Extract the [X, Y] coordinate from the center of the cell holding the provided text.  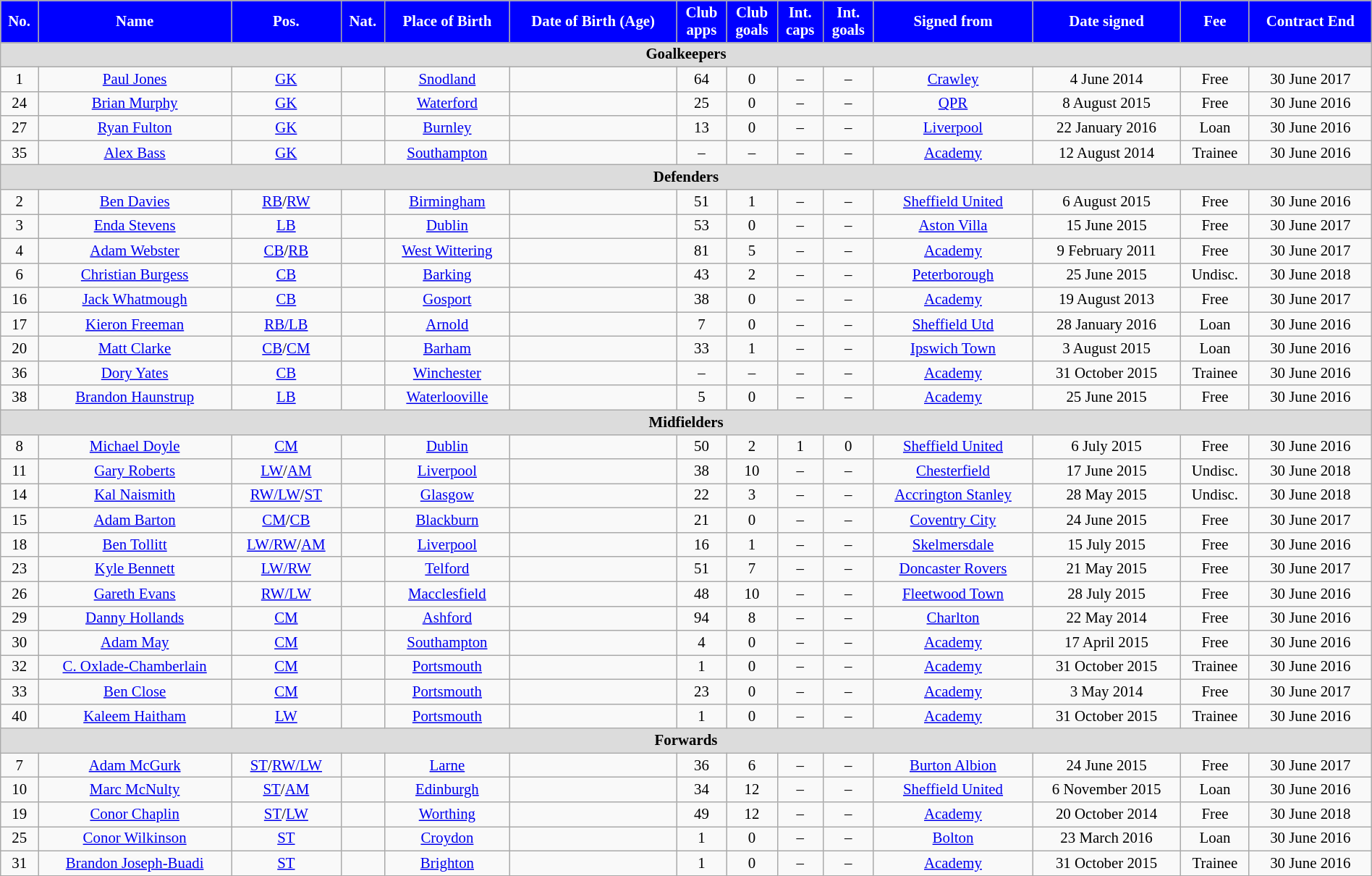
Ipswich Town [952, 349]
Date signed [1107, 22]
Gary Roberts [135, 471]
Enda Stevens [135, 226]
Brian Murphy [135, 104]
C. Oxlade-Chamberlain [135, 667]
22 [702, 496]
Accrington Stanley [952, 496]
19 [20, 814]
Brandon Joseph-Buadi [135, 863]
Fleetwood Town [952, 594]
11 [20, 471]
RB/LB [287, 324]
15 June 2015 [1107, 226]
17 April 2015 [1107, 643]
Clubapps [702, 22]
30 [20, 643]
Telford [447, 569]
Place of Birth [447, 22]
CB/RB [287, 250]
31 [20, 863]
ST/RW/LW [287, 765]
Matt Clarke [135, 349]
Waterford [447, 104]
Blackburn [447, 521]
ST/AM [287, 790]
Dory Yates [135, 373]
Worthing [447, 814]
26 [20, 594]
Adam Barton [135, 521]
23 March 2016 [1107, 839]
Adam Webster [135, 250]
20 [20, 349]
81 [702, 250]
6 November 2015 [1107, 790]
Clubgoals [752, 22]
Contract End [1310, 22]
Pos. [287, 22]
Defenders [686, 177]
LW/RW [287, 569]
Arnold [447, 324]
15 July 2015 [1107, 544]
Danny Hollands [135, 618]
Sheffield Utd [952, 324]
Crawley [952, 79]
49 [702, 814]
6 August 2015 [1107, 202]
Fee [1216, 22]
Kal Naismith [135, 496]
14 [20, 496]
CB/CM [287, 349]
Christian Burgess [135, 275]
RW/LW [287, 594]
Doncaster Rovers [952, 569]
53 [702, 226]
15 [20, 521]
Ben Tollitt [135, 544]
Kyle Bennett [135, 569]
Croydon [447, 839]
28 May 2015 [1107, 496]
28 July 2015 [1107, 594]
ST/LW [287, 814]
21 May 2015 [1107, 569]
Conor Wilkinson [135, 839]
Alex Bass [135, 153]
Winchester [447, 373]
Larne [447, 765]
17 June 2015 [1107, 471]
3 May 2014 [1107, 691]
32 [20, 667]
94 [702, 618]
Goalkeepers [686, 54]
Name [135, 22]
Snodland [447, 79]
27 [20, 128]
Bolton [952, 839]
Gareth Evans [135, 594]
RB/RW [287, 202]
No. [20, 22]
Ryan Fulton [135, 128]
43 [702, 275]
29 [20, 618]
Peterborough [952, 275]
40 [20, 716]
West Wittering [447, 250]
22 January 2016 [1107, 128]
Barham [447, 349]
RW/LW/ST [287, 496]
35 [20, 153]
Ben Davies [135, 202]
Midfielders [686, 422]
50 [702, 447]
Brighton [447, 863]
Barking [447, 275]
Marc McNulty [135, 790]
18 [20, 544]
4 June 2014 [1107, 79]
Glasgow [447, 496]
LW [287, 716]
Michael Doyle [135, 447]
12 August 2014 [1107, 153]
17 [20, 324]
Burnley [447, 128]
Coventry City [952, 521]
Jack Whatmough [135, 300]
8 August 2015 [1107, 104]
Ben Close [135, 691]
Ashford [447, 618]
Date of Birth (Age) [593, 22]
Int.goals [848, 22]
22 May 2014 [1107, 618]
Conor Chaplin [135, 814]
Kaleem Haitham [135, 716]
Chesterfield [952, 471]
6 July 2015 [1107, 447]
Int.caps [800, 22]
Birmingham [447, 202]
Edinburgh [447, 790]
20 October 2014 [1107, 814]
3 August 2015 [1107, 349]
Macclesfield [447, 594]
19 August 2013 [1107, 300]
QPR [952, 104]
34 [702, 790]
64 [702, 79]
Brandon Haunstrup [135, 397]
Gosport [447, 300]
Adam May [135, 643]
CM/CB [287, 521]
Waterlooville [447, 397]
9 February 2011 [1107, 250]
48 [702, 594]
Adam McGurk [135, 765]
Kieron Freeman [135, 324]
LW/RW/AM [287, 544]
13 [702, 128]
Burton Albion [952, 765]
LW/AM [287, 471]
Nat. [363, 22]
28 January 2016 [1107, 324]
Paul Jones [135, 79]
Charlton [952, 618]
Aston Villa [952, 226]
21 [702, 521]
Signed from [952, 22]
Skelmersdale [952, 544]
24 [20, 104]
Forwards [686, 741]
